Determine the (x, y) coordinate at the center of the cell enclosing the given text.  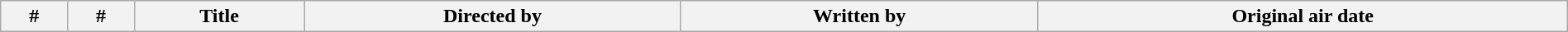
Written by (859, 16)
Original air date (1303, 16)
Directed by (493, 16)
Title (218, 16)
